Capture the cell that displays the provided text and extract its (x, y) central coordinate. 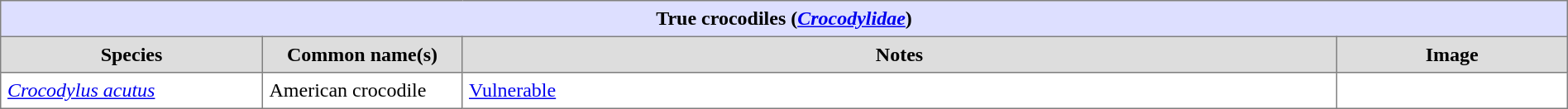
Crocodylus acutus (131, 91)
Vulnerable (900, 91)
Notes (900, 54)
True crocodiles (Crocodylidae) (784, 19)
American crocodile (362, 91)
Species (131, 54)
Image (1452, 54)
Common name(s) (362, 54)
